Return (x, y) of the center of cell containing provided text 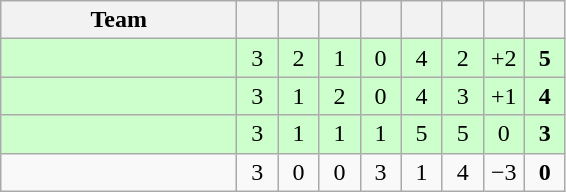
+2 (504, 58)
−3 (504, 172)
+1 (504, 96)
Team (119, 20)
